Identify which cell holds the provided text, then report its (X, Y) central coordinate. 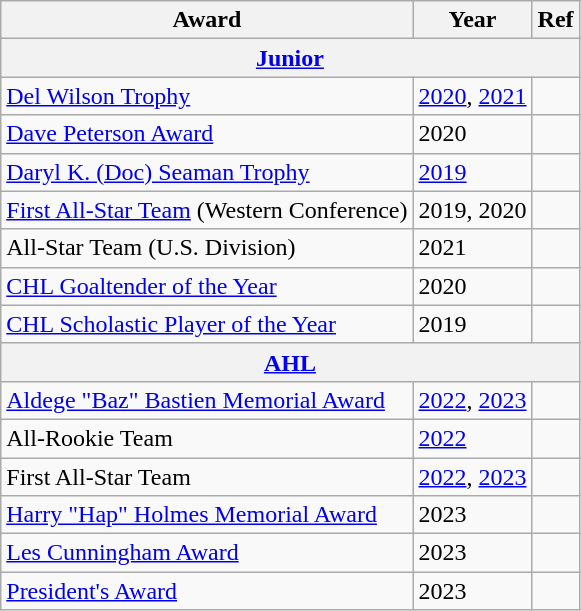
Junior (290, 58)
Aldege "Baz" Bastien Memorial Award (207, 400)
2019, 2020 (472, 210)
All-Rookie Team (207, 438)
Dave Peterson Award (207, 134)
All-Star Team (U.S. Division) (207, 248)
First All-Star Team (207, 477)
Les Cunningham Award (207, 553)
AHL (290, 362)
2021 (472, 248)
CHL Goaltender of the Year (207, 286)
Del Wilson Trophy (207, 96)
First All-Star Team (Western Conference) (207, 210)
Harry "Hap" Holmes Memorial Award (207, 515)
President's Award (207, 591)
Year (472, 20)
Award (207, 20)
Daryl K. (Doc) Seaman Trophy (207, 172)
2020, 2021 (472, 96)
Ref (556, 20)
CHL Scholastic Player of the Year (207, 324)
2022 (472, 438)
